Identify which cell holds the provided text, then report its [X, Y] central coordinate. 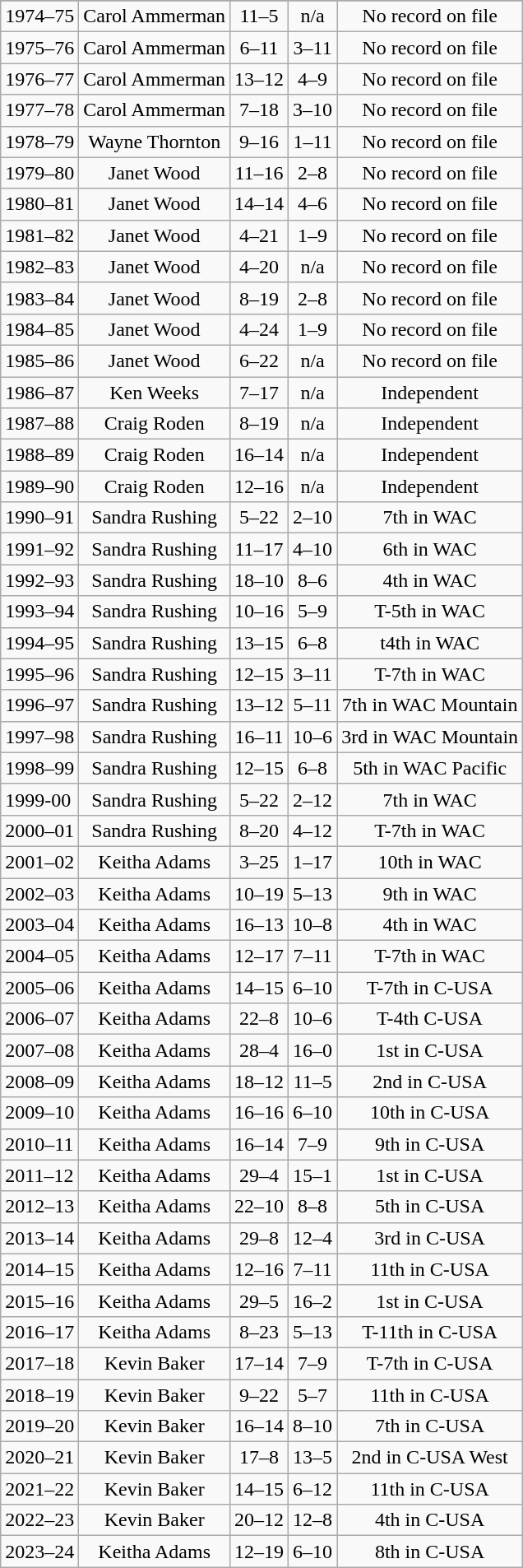
Ken Weeks [155, 393]
12–4 [312, 1238]
2011–12 [39, 1175]
4–12 [312, 831]
4–24 [260, 329]
10–8 [312, 925]
1993–94 [39, 612]
22–8 [260, 1019]
2005–06 [39, 988]
1974–75 [39, 16]
8–8 [312, 1207]
1990–91 [39, 518]
16–2 [312, 1300]
6–22 [260, 361]
8–6 [312, 580]
2020–21 [39, 1458]
9th in WAC [430, 893]
3–10 [312, 110]
2nd in C-USA [430, 1082]
8–20 [260, 831]
2002–03 [39, 893]
2017–18 [39, 1363]
1994–95 [39, 643]
1992–93 [39, 580]
2–12 [312, 799]
6th in WAC [430, 549]
4–21 [260, 235]
9–22 [260, 1395]
1987–88 [39, 424]
9–16 [260, 142]
13–5 [312, 1458]
17–14 [260, 1363]
2015–16 [39, 1300]
2007–08 [39, 1050]
5th in C-USA [430, 1207]
10th in C-USA [430, 1113]
5–11 [312, 705]
10th in WAC [430, 862]
1999-00 [39, 799]
28–4 [260, 1050]
2004–05 [39, 956]
12–17 [260, 956]
1977–78 [39, 110]
1979–80 [39, 173]
1989–90 [39, 486]
2008–09 [39, 1082]
4–10 [312, 549]
6–12 [312, 1489]
11–16 [260, 173]
1996–97 [39, 705]
T-11th in C-USA [430, 1332]
2018–19 [39, 1395]
3rd in C-USA [430, 1238]
10–16 [260, 612]
7th in WAC Mountain [430, 705]
1997–98 [39, 737]
29–4 [260, 1175]
1985–86 [39, 361]
8–23 [260, 1332]
8th in C-USA [430, 1552]
3rd in WAC Mountain [430, 737]
4–9 [312, 79]
4th in C-USA [430, 1520]
5–9 [312, 612]
1995–96 [39, 674]
12–8 [312, 1520]
8–10 [312, 1426]
16–16 [260, 1113]
29–8 [260, 1238]
2001–02 [39, 862]
2010–11 [39, 1144]
T-5th in WAC [430, 612]
1978–79 [39, 142]
2012–13 [39, 1207]
13–15 [260, 643]
16–11 [260, 737]
2016–17 [39, 1332]
T-4th C-USA [430, 1019]
7–18 [260, 110]
2022–23 [39, 1520]
6–11 [260, 48]
1988–89 [39, 455]
10–19 [260, 893]
1–11 [312, 142]
2014–15 [39, 1269]
7th in C-USA [430, 1426]
18–12 [260, 1082]
2000–01 [39, 831]
4–20 [260, 267]
Wayne Thornton [155, 142]
2nd in C-USA West [430, 1458]
15–1 [312, 1175]
3–25 [260, 862]
1982–83 [39, 267]
2019–20 [39, 1426]
4–6 [312, 204]
2003–04 [39, 925]
16–13 [260, 925]
11–17 [260, 549]
18–10 [260, 580]
1980–81 [39, 204]
14–14 [260, 204]
1998–99 [39, 768]
1986–87 [39, 393]
12–19 [260, 1552]
5th in WAC Pacific [430, 768]
1983–84 [39, 298]
2021–22 [39, 1489]
16–0 [312, 1050]
1991–92 [39, 549]
20–12 [260, 1520]
29–5 [260, 1300]
17–8 [260, 1458]
1984–85 [39, 329]
1981–82 [39, 235]
2013–14 [39, 1238]
9th in C-USA [430, 1144]
7–17 [260, 393]
2009–10 [39, 1113]
2006–07 [39, 1019]
t4th in WAC [430, 643]
22–10 [260, 1207]
1–17 [312, 862]
5–7 [312, 1395]
1975–76 [39, 48]
2–10 [312, 518]
2023–24 [39, 1552]
1976–77 [39, 79]
